Return the [X, Y] coordinate for the center point of the cell that contains the specified text.  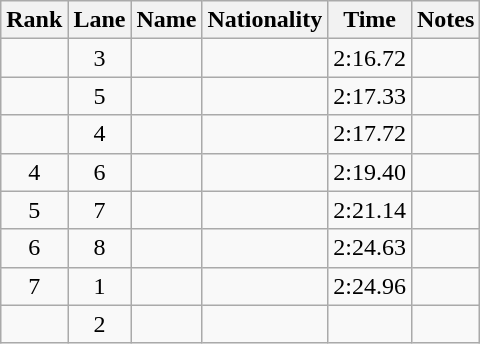
Nationality [265, 20]
Name [166, 20]
2:19.40 [370, 172]
Rank [34, 20]
3 [100, 58]
Time [370, 20]
2:17.72 [370, 134]
2:17.33 [370, 96]
2 [100, 324]
8 [100, 248]
2:16.72 [370, 58]
2:24.96 [370, 286]
2:21.14 [370, 210]
Lane [100, 20]
Notes [445, 20]
1 [100, 286]
2:24.63 [370, 248]
